Locate the cell with the specified text and output its (x, y) center coordinate. 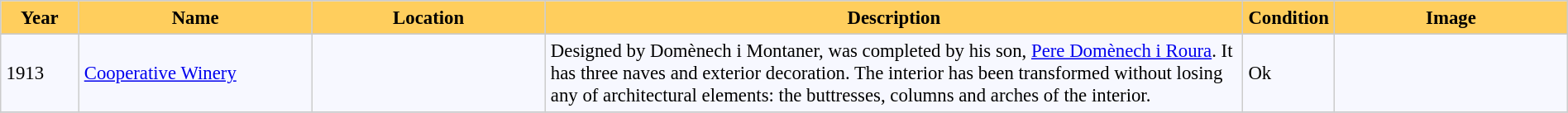
Year (40, 17)
Ok (1288, 73)
Image (1451, 17)
Condition (1288, 17)
Cooperative Winery (195, 73)
Location (428, 17)
1913 (40, 73)
Name (195, 17)
Description (894, 17)
